Determine the (X, Y) coordinate at the center of the cell enclosing the given text.  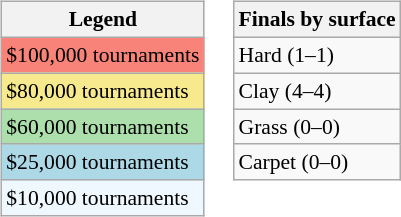
$100,000 tournaments (102, 55)
$60,000 tournaments (102, 127)
Carpet (0–0) (318, 162)
Hard (1–1) (318, 55)
Clay (4–4) (318, 91)
$10,000 tournaments (102, 198)
Grass (0–0) (318, 127)
$25,000 tournaments (102, 162)
Finals by surface (318, 20)
$80,000 tournaments (102, 91)
Legend (102, 20)
